Pinpoint the cell where the given text exists, returning its (x, y) midpoint coordinate. 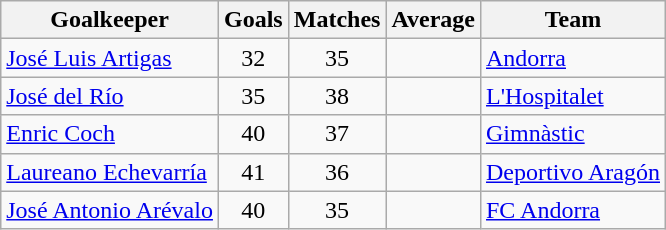
Average (434, 20)
Deportivo Aragón (572, 172)
37 (337, 134)
José del Río (110, 96)
José Luis Artigas (110, 58)
Enric Coch (110, 134)
32 (253, 58)
José Antonio Arévalo (110, 210)
36 (337, 172)
Matches (337, 20)
FC Andorra (572, 210)
Gimnàstic (572, 134)
Laureano Echevarría (110, 172)
Team (572, 20)
38 (337, 96)
Goals (253, 20)
L'Hospitalet (572, 96)
Goalkeeper (110, 20)
41 (253, 172)
Andorra (572, 58)
